Output the [X, Y] coordinate of the center of the cell containing the given text.  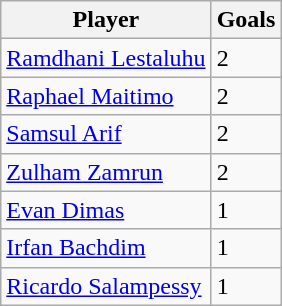
Ramdhani Lestaluhu [106, 58]
Player [106, 20]
Goals [246, 20]
Zulham Zamrun [106, 172]
Evan Dimas [106, 210]
Samsul Arif [106, 134]
Raphael Maitimo [106, 96]
Irfan Bachdim [106, 248]
Ricardo Salampessy [106, 286]
